Return the (x, y) coordinate for the center point of the cell that contains the specified text.  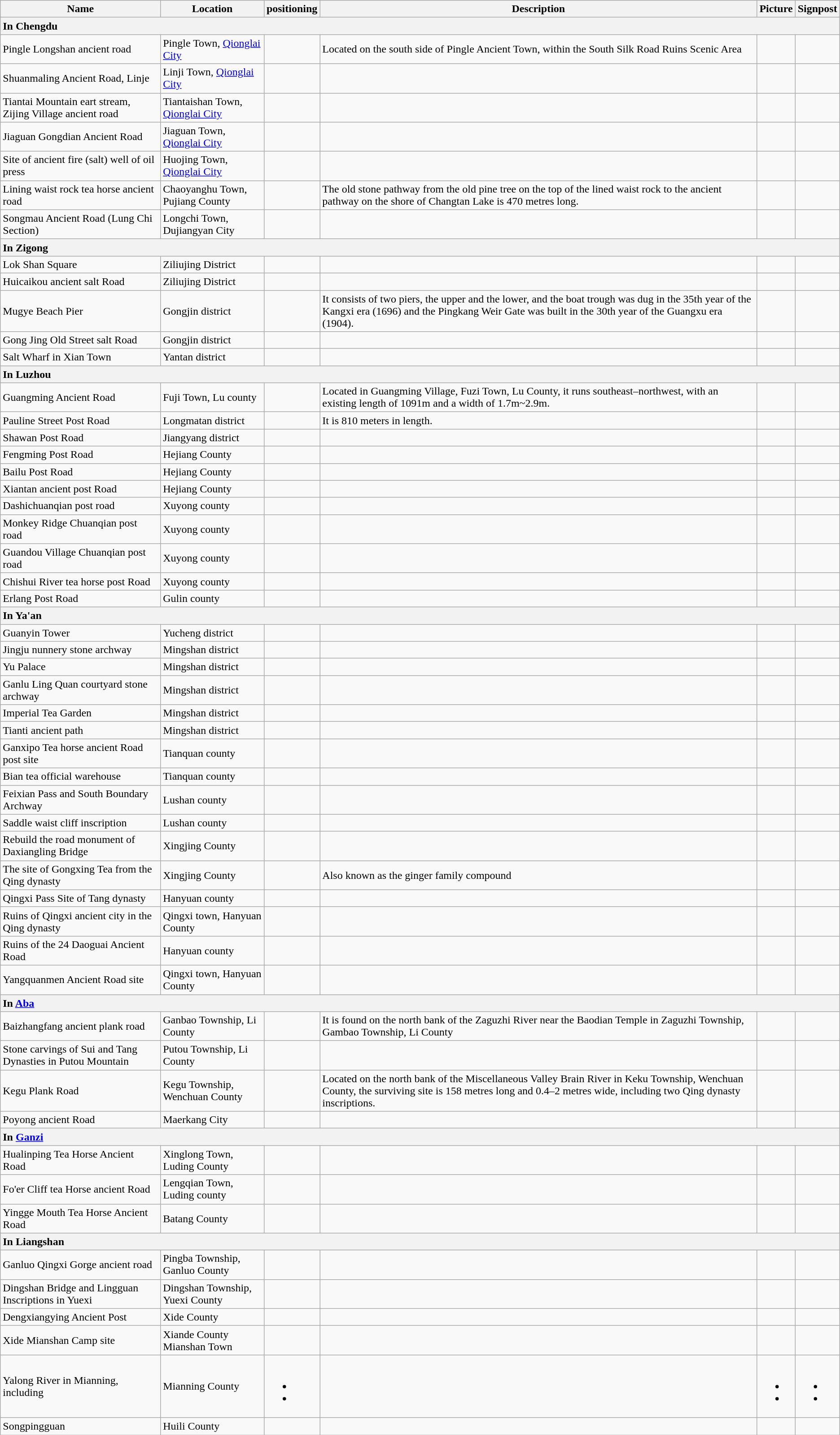
Guanyin Tower (81, 632)
Ganluo Qingxi Gorge ancient road (81, 1265)
Jiaguan Gongdian Ancient Road (81, 136)
Shawan Post Road (81, 438)
Yantan district (213, 357)
In Ganzi (420, 1137)
Dingshan Township, Yuexi County (213, 1294)
Ruins of the 24 Daoguai Ancient Road (81, 951)
Qingxi Pass Site of Tang dynasty (81, 898)
Putou Township, Li County (213, 1056)
Mugye Beach Pier (81, 311)
Salt Wharf in Xian Town (81, 357)
Fuji Town, Lu county (213, 398)
Gulin county (213, 598)
Saddle waist cliff inscription (81, 823)
positioning (292, 9)
In Chengdu (420, 26)
Baizhangfang ancient plank road (81, 1026)
Dashichuanqian post road (81, 506)
Bailu Post Road (81, 472)
Bian tea official warehouse (81, 777)
Songpingguan (81, 1426)
Pauline Street Post Road (81, 421)
Also known as the ginger family compound (538, 875)
Linji Town, Qionglai City (213, 78)
It is 810 meters in length. (538, 421)
Longmatan district (213, 421)
Xiande County Mianshan Town (213, 1340)
Imperial Tea Garden (81, 713)
Kegu Plank Road (81, 1091)
Dengxiangying Ancient Post (81, 1317)
In Zigong (420, 247)
Signpost (818, 9)
Lok Shan Square (81, 264)
Ruins of Qingxi ancient city in the Qing dynasty (81, 921)
Located in Guangming Village, Fuzi Town, Lu County, it runs southeast–northwest, with an existing length of 1091m and a width of 1.7m~2.9m. (538, 398)
Description (538, 9)
Huili County (213, 1426)
Name (81, 9)
Chaoyanghu Town, Pujiang County (213, 195)
Xinglong Town, Luding County (213, 1160)
Tiantai Mountain eart stream, Zijing Village ancient road (81, 108)
Maerkang City (213, 1120)
Lengqian Town, Luding county (213, 1189)
Erlang Post Road (81, 598)
In Liangshan (420, 1242)
Site of ancient fire (salt) well of oil press (81, 166)
Tianti ancient path (81, 730)
Shuanmaling Ancient Road, Linje (81, 78)
In Ya'an (420, 615)
Guandou Village Chuanqian post road (81, 558)
Ganbao Township, Li County (213, 1026)
Kegu Township, Wenchuan County (213, 1091)
Pingle Longshan ancient road (81, 49)
Fo'er Cliff tea Horse ancient Road (81, 1189)
Hualinping Tea Horse Ancient Road (81, 1160)
Gong Jing Old Street salt Road (81, 340)
Jiaguan Town, Qionglai City (213, 136)
Picture (776, 9)
In Luzhou (420, 374)
Monkey Ridge Chuanqian post road (81, 529)
Songmau Ancient Road (Lung Chi Section) (81, 224)
Ganxipo Tea horse ancient Road post site (81, 753)
Jiangyang district (213, 438)
Poyong ancient Road (81, 1120)
Chishui River tea horse post Road (81, 581)
Huojing Town, Qionglai City (213, 166)
Location (213, 9)
Mianning County (213, 1386)
Yu Palace (81, 667)
Pingle Town, Qionglai City (213, 49)
Yangquanmen Ancient Road site (81, 979)
It is found on the north bank of the Zaguzhi River near the Baodian Temple in Zaguzhi Township, Gambao Township, Li County (538, 1026)
In Aba (420, 1003)
Yingge Mouth Tea Horse Ancient Road (81, 1218)
Yalong River in Mianning, including (81, 1386)
Longchi Town, Dujiangyan City (213, 224)
Tiantaishan Town, Qionglai City (213, 108)
Xide Mianshan Camp site (81, 1340)
Rebuild the road monument of Daxiangling Bridge (81, 846)
Huicaikou ancient salt Road (81, 281)
Dingshan Bridge and Lingguan Inscriptions in Yuexi (81, 1294)
Pingba Township, Ganluo County (213, 1265)
Xiantan ancient post Road (81, 489)
Lining waist rock tea horse ancient road (81, 195)
Xide County (213, 1317)
Feixian Pass and South Boundary Archway (81, 800)
Batang County (213, 1218)
The site of Gongxing Tea from the Qing dynasty (81, 875)
Stone carvings of Sui and Tang Dynasties in Putou Mountain (81, 1056)
Guangming Ancient Road (81, 398)
Yucheng district (213, 632)
Ganlu Ling Quan courtyard stone archway (81, 690)
Located on the south side of Pingle Ancient Town, within the South Silk Road Ruins Scenic Area (538, 49)
Fengming Post Road (81, 455)
Jingju nunnery stone archway (81, 650)
